For the text-containing cell, return its midpoint in (X, Y) coordinate format. 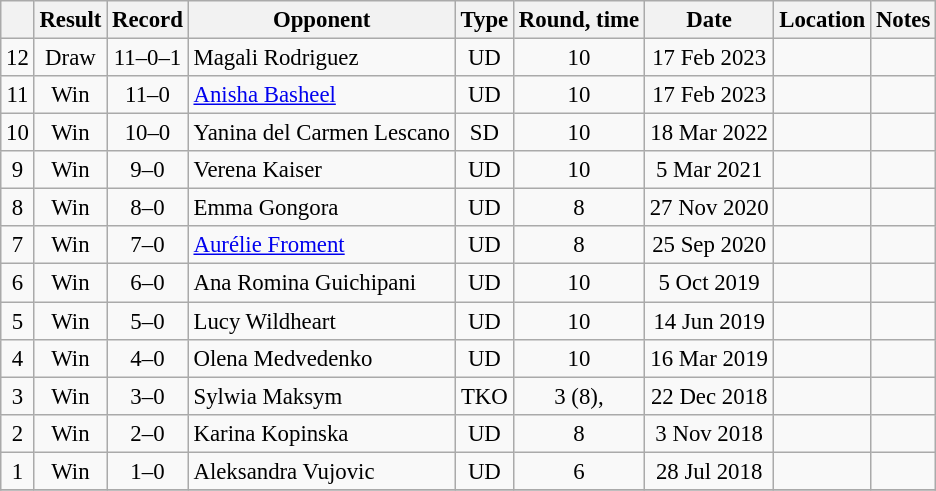
Draw (70, 58)
Aurélie Froment (322, 245)
Type (484, 20)
4 (18, 358)
Olena Medvedenko (322, 358)
6–0 (148, 283)
Record (148, 20)
Notes (904, 20)
1–0 (148, 471)
Opponent (322, 20)
TKO (484, 396)
10–0 (148, 133)
5–0 (148, 321)
18 Mar 2022 (709, 133)
3–0 (148, 396)
11–0 (148, 95)
Location (822, 20)
2 (18, 433)
Anisha Basheel (322, 95)
12 (18, 58)
2–0 (148, 433)
7 (18, 245)
Karina Kopinska (322, 433)
28 Jul 2018 (709, 471)
Magali Rodriguez (322, 58)
Ana Romina Guichipani (322, 283)
7–0 (148, 245)
3 (8), (580, 396)
Yanina del Carmen Lescano (322, 133)
Lucy Wildheart (322, 321)
5 Mar 2021 (709, 170)
3 Nov 2018 (709, 433)
SD (484, 133)
1 (18, 471)
3 (18, 396)
25 Sep 2020 (709, 245)
22 Dec 2018 (709, 396)
11–0–1 (148, 58)
Emma Gongora (322, 208)
27 Nov 2020 (709, 208)
9–0 (148, 170)
Result (70, 20)
Aleksandra Vujovic (322, 471)
Round, time (580, 20)
5 (18, 321)
14 Jun 2019 (709, 321)
Verena Kaiser (322, 170)
Date (709, 20)
Sylwia Maksym (322, 396)
5 Oct 2019 (709, 283)
16 Mar 2019 (709, 358)
4–0 (148, 358)
9 (18, 170)
8–0 (148, 208)
11 (18, 95)
